Find where the given text appears and provide that cell's center as (x, y) coordinate. 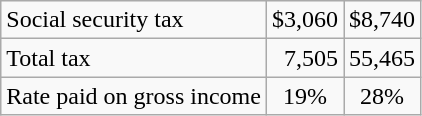
Social security tax (134, 20)
Total tax (134, 58)
19% (304, 96)
$3,060 (304, 20)
55,465 (382, 58)
7,505 (304, 58)
28% (382, 96)
Rate paid on gross income (134, 96)
$8,740 (382, 20)
